For the text-containing cell, return its midpoint in [x, y] coordinate format. 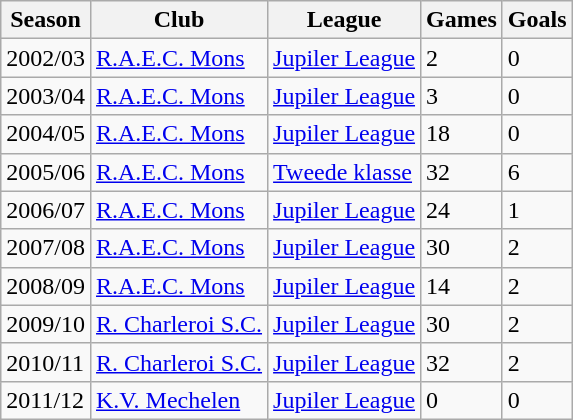
2004/05 [46, 134]
Tweede klasse [344, 172]
24 [462, 210]
Season [46, 20]
2003/04 [46, 96]
18 [462, 134]
3 [462, 96]
League [344, 20]
1 [537, 210]
K.V. Mechelen [178, 400]
Games [462, 20]
Club [178, 20]
2010/11 [46, 362]
2002/03 [46, 58]
2005/06 [46, 172]
2008/09 [46, 286]
6 [537, 172]
2007/08 [46, 248]
Goals [537, 20]
2006/07 [46, 210]
14 [462, 286]
2009/10 [46, 324]
2011/12 [46, 400]
